Return (X, Y) of the center of cell containing provided text 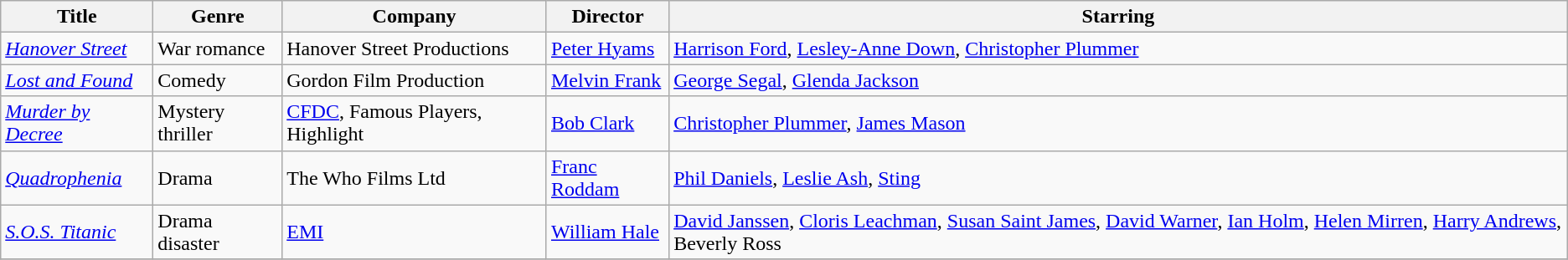
Comedy (218, 80)
Company (415, 17)
Melvin Frank (607, 80)
EMI (415, 232)
Title (77, 17)
Franc Roddam (607, 177)
Bob Clark (607, 124)
Phil Daniels, Leslie Ash, Sting (1119, 177)
Genre (218, 17)
Starring (1119, 17)
Drama (218, 177)
Quadrophenia (77, 177)
Hanover Street Productions (415, 48)
Mystery thriller (218, 124)
Christopher Plummer, James Mason (1119, 124)
George Segal, Glenda Jackson (1119, 80)
War romance (218, 48)
Drama disaster (218, 232)
Director (607, 17)
Murder by Decree (77, 124)
Lost and Found (77, 80)
William Hale (607, 232)
The Who Films Ltd (415, 177)
CFDC, Famous Players, Highlight (415, 124)
Gordon Film Production (415, 80)
David Janssen, Cloris Leachman, Susan Saint James, David Warner, Ian Holm, Helen Mirren, Harry Andrews, Beverly Ross (1119, 232)
Harrison Ford, Lesley-Anne Down, Christopher Plummer (1119, 48)
Hanover Street (77, 48)
S.O.S. Titanic (77, 232)
Peter Hyams (607, 48)
